Identify which cell holds the provided text, then report its [X, Y] central coordinate. 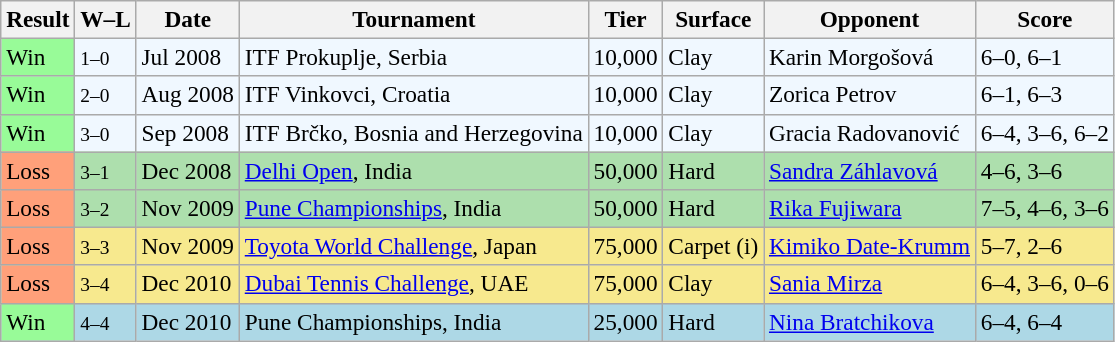
3–1 [106, 170]
6–4, 3–6, 0–6 [1044, 284]
W–L [106, 19]
Dec 2008 [188, 170]
Gracia Radovanović [870, 133]
ITF Vinkovci, Croatia [414, 95]
3–4 [106, 284]
4–4 [106, 322]
Sandra Záhlavová [870, 170]
Tournament [414, 19]
6–4, 6–4 [1044, 322]
Nina Bratchikova [870, 322]
Karin Morgošová [870, 57]
Sep 2008 [188, 133]
Jul 2008 [188, 57]
ITF Brčko, Bosnia and Herzegovina [414, 133]
3–0 [106, 133]
3–3 [106, 246]
Tier [626, 19]
Date [188, 19]
Opponent [870, 19]
Kimiko Date-Krumm [870, 246]
Aug 2008 [188, 95]
2–0 [106, 95]
Score [1044, 19]
5–7, 2–6 [1044, 246]
1–0 [106, 57]
4–6, 3–6 [1044, 170]
Rika Fujiwara [870, 208]
Delhi Open, India [414, 170]
3–2 [106, 208]
Zorica Petrov [870, 95]
Sania Mirza [870, 284]
ITF Prokuplje, Serbia [414, 57]
6–1, 6–3 [1044, 95]
Toyota World Challenge, Japan [414, 246]
6–4, 3–6, 6–2 [1044, 133]
Carpet (i) [714, 246]
25,000 [626, 322]
Result [38, 19]
7–5, 4–6, 3–6 [1044, 208]
Surface [714, 19]
Dubai Tennis Challenge, UAE [414, 284]
6–0, 6–1 [1044, 57]
